Determine the [X, Y] coordinate at the center of the cell enclosing the given text.  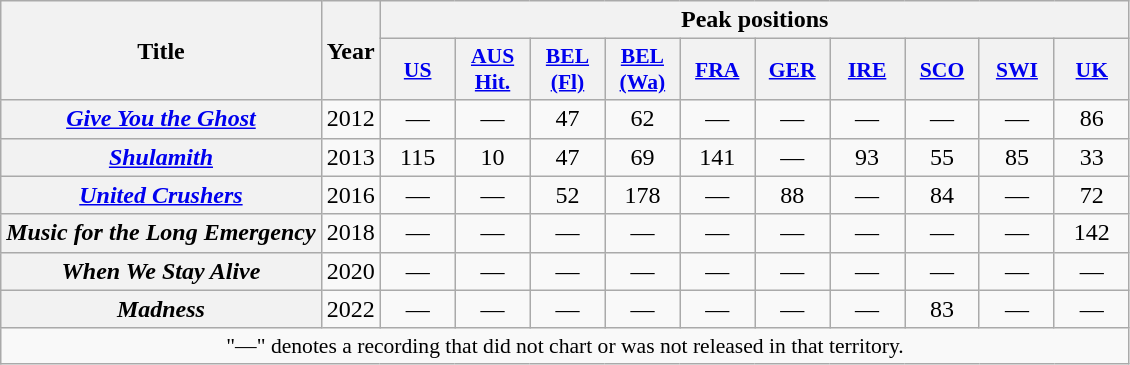
2013 [350, 157]
69 [642, 157]
55 [942, 157]
84 [942, 195]
2020 [350, 271]
33 [1092, 157]
88 [792, 195]
Year [350, 50]
52 [568, 195]
IRE [868, 70]
72 [1092, 195]
142 [1092, 233]
2012 [350, 119]
2018 [350, 233]
"—" denotes a recording that did not chart or was not released in that territory. [566, 346]
SCO [942, 70]
Give You the Ghost [161, 119]
141 [718, 157]
Title [161, 50]
AUSHit. [492, 70]
83 [942, 309]
93 [868, 157]
62 [642, 119]
US [418, 70]
85 [1016, 157]
BEL(Fl) [568, 70]
GER [792, 70]
Music for the Long Emergency [161, 233]
Madness [161, 309]
BEL(Wa) [642, 70]
178 [642, 195]
When We Stay Alive [161, 271]
FRA [718, 70]
2016 [350, 195]
86 [1092, 119]
SWI [1016, 70]
2022 [350, 309]
10 [492, 157]
Shulamith [161, 157]
115 [418, 157]
United Crushers [161, 195]
Peak positions [754, 20]
UK [1092, 70]
